Search for the cell housing the specified text and yield its (X, Y) center coordinate. 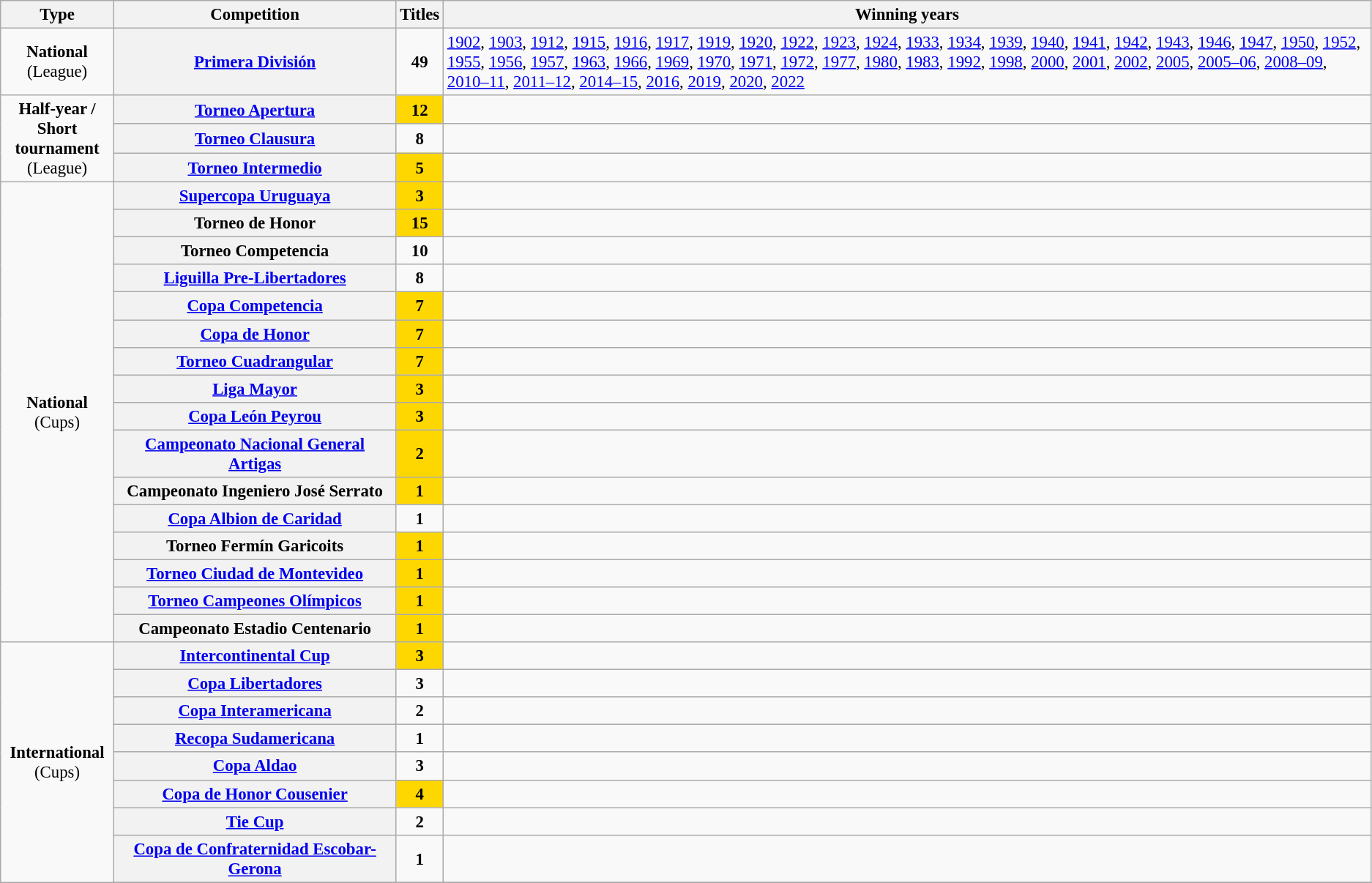
Copa de Honor (255, 334)
15 (420, 223)
Supercopa Uruguaya (255, 196)
Torneo Apertura (255, 110)
Copa Aldao (255, 767)
5 (420, 168)
12 (420, 110)
4 (420, 794)
Half-year / Shorttournament(League) (57, 139)
Copa de Confraternidad Escobar-Gerona (255, 858)
Tie Cup (255, 821)
Copa Albion de Caridad (255, 518)
Winning years (908, 15)
Torneo Competencia (255, 251)
International(Cups) (57, 762)
Intercontinental Cup (255, 656)
Torneo Clausura (255, 139)
Torneo de Honor (255, 223)
Copa Interamericana (255, 711)
49 (420, 62)
National(Cups) (57, 412)
National(League) (57, 62)
Liga Mayor (255, 389)
Torneo Intermedio (255, 168)
Copa Libertadores (255, 684)
Recopa Sudamericana (255, 739)
Campeonato Estadio Centenario (255, 629)
Campeonato Ingeniero José Serrato (255, 491)
10 (420, 251)
Torneo Ciudad de Montevideo (255, 573)
Campeonato Nacional General Artigas (255, 454)
Copa de Honor Cousenier (255, 794)
Competition (255, 15)
Liguilla Pre-Libertadores (255, 279)
Torneo Campeones Olímpicos (255, 601)
Type (57, 15)
Titles (420, 15)
Torneo Cuadrangular (255, 361)
Copa Competencia (255, 306)
Torneo Fermín Garicoits (255, 546)
Primera División (255, 62)
Copa León Peyrou (255, 416)
